Pinpoint the cell where the given text exists, returning its (X, Y) midpoint coordinate. 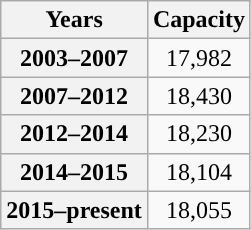
18,430 (198, 96)
17,982 (198, 58)
Years (74, 20)
18,104 (198, 172)
2015–present (74, 210)
2014–2015 (74, 172)
2003–2007 (74, 58)
2012–2014 (74, 134)
18,230 (198, 134)
18,055 (198, 210)
2007–2012 (74, 96)
Capacity (198, 20)
